Scan for the cell matching the given text and deliver its (x, y) coordinate at center. 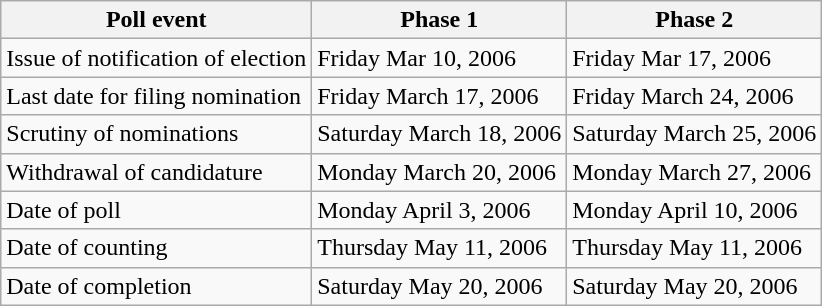
Phase 2 (694, 20)
Issue of notification of election (156, 58)
Friday March 24, 2006 (694, 96)
Withdrawal of candidature (156, 172)
Scrutiny of nominations (156, 134)
Monday March 27, 2006 (694, 172)
Poll event (156, 20)
Date of completion (156, 286)
Last date for filing nomination (156, 96)
Monday April 3, 2006 (440, 210)
Saturday March 18, 2006 (440, 134)
Friday Mar 17, 2006 (694, 58)
Phase 1 (440, 20)
Friday Mar 10, 2006 (440, 58)
Date of counting (156, 248)
Monday March 20, 2006 (440, 172)
Date of poll (156, 210)
Friday March 17, 2006 (440, 96)
Monday April 10, 2006 (694, 210)
Saturday March 25, 2006 (694, 134)
